From the cell containing the given text, extract its center point as (X, Y) coordinate. 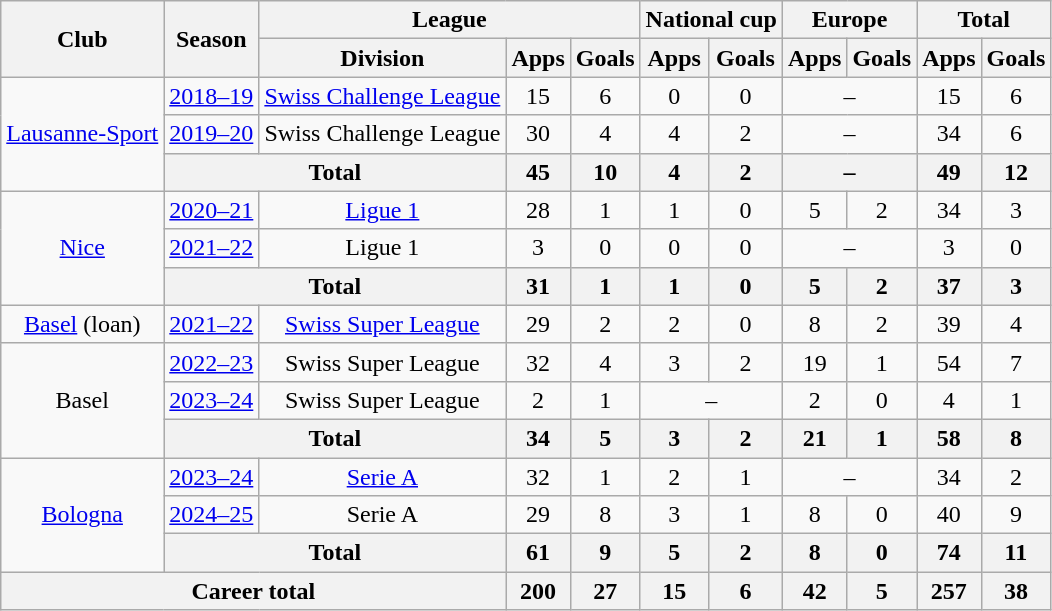
10 (605, 172)
28 (538, 210)
61 (538, 553)
2020–21 (212, 210)
2019–20 (212, 134)
31 (538, 286)
Division (382, 58)
2022–23 (212, 362)
37 (949, 286)
58 (949, 438)
12 (1016, 172)
42 (814, 591)
54 (949, 362)
Bologna (82, 515)
Basel (82, 400)
21 (814, 438)
74 (949, 553)
49 (949, 172)
2018–19 (212, 96)
45 (538, 172)
Lausanne-Sport (82, 134)
11 (1016, 553)
2024–25 (212, 515)
Career total (254, 591)
Club (82, 39)
38 (1016, 591)
Nice (82, 248)
19 (814, 362)
27 (605, 591)
257 (949, 591)
39 (949, 324)
200 (538, 591)
League (450, 20)
Europe (849, 20)
7 (1016, 362)
Season (212, 39)
30 (538, 134)
40 (949, 515)
National cup (711, 20)
Basel (loan) (82, 324)
